Extract the (x, y) coordinate from the center of the cell holding the provided text.  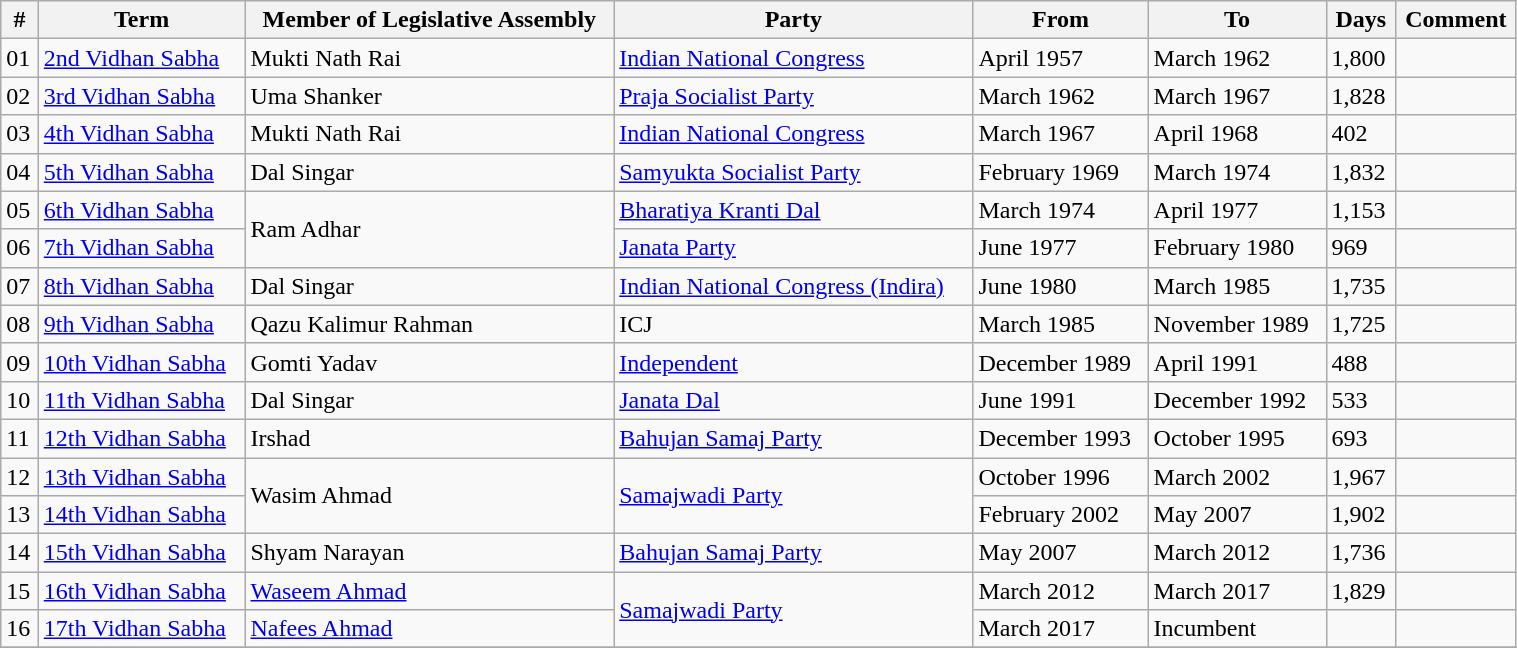
Comment (1456, 20)
April 1957 (1060, 58)
Qazu Kalimur Rahman (430, 324)
3rd Vidhan Sabha (142, 96)
1,153 (1361, 210)
# (20, 20)
Bharatiya Kranti Dal (794, 210)
February 1980 (1237, 248)
June 1991 (1060, 400)
08 (20, 324)
Party (794, 20)
October 1995 (1237, 438)
Samyukta Socialist Party (794, 172)
05 (20, 210)
December 1993 (1060, 438)
969 (1361, 248)
Independent (794, 362)
June 1980 (1060, 286)
March 2002 (1237, 477)
07 (20, 286)
February 2002 (1060, 515)
Janata Dal (794, 400)
Term (142, 20)
1,800 (1361, 58)
8th Vidhan Sabha (142, 286)
693 (1361, 438)
4th Vidhan Sabha (142, 134)
04 (20, 172)
533 (1361, 400)
Shyam Narayan (430, 553)
14th Vidhan Sabha (142, 515)
November 1989 (1237, 324)
13th Vidhan Sabha (142, 477)
February 1969 (1060, 172)
7th Vidhan Sabha (142, 248)
December 1992 (1237, 400)
13 (20, 515)
Irshad (430, 438)
Ram Adhar (430, 229)
Janata Party (794, 248)
16 (20, 629)
Gomti Yadav (430, 362)
1,967 (1361, 477)
01 (20, 58)
To (1237, 20)
December 1989 (1060, 362)
1,736 (1361, 553)
17th Vidhan Sabha (142, 629)
10th Vidhan Sabha (142, 362)
June 1977 (1060, 248)
April 1968 (1237, 134)
ICJ (794, 324)
16th Vidhan Sabha (142, 591)
488 (1361, 362)
03 (20, 134)
Nafees Ahmad (430, 629)
15 (20, 591)
12th Vidhan Sabha (142, 438)
April 1977 (1237, 210)
02 (20, 96)
Indian National Congress (Indira) (794, 286)
October 1996 (1060, 477)
402 (1361, 134)
Wasim Ahmad (430, 496)
Waseem Ahmad (430, 591)
11th Vidhan Sabha (142, 400)
April 1991 (1237, 362)
1,832 (1361, 172)
09 (20, 362)
1,902 (1361, 515)
06 (20, 248)
12 (20, 477)
5th Vidhan Sabha (142, 172)
Member of Legislative Assembly (430, 20)
14 (20, 553)
9th Vidhan Sabha (142, 324)
15th Vidhan Sabha (142, 553)
11 (20, 438)
Praja Socialist Party (794, 96)
Days (1361, 20)
2nd Vidhan Sabha (142, 58)
1,828 (1361, 96)
From (1060, 20)
10 (20, 400)
Incumbent (1237, 629)
1,735 (1361, 286)
1,829 (1361, 591)
1,725 (1361, 324)
Uma Shanker (430, 96)
6th Vidhan Sabha (142, 210)
